Search for the cell housing the specified text and yield its (x, y) center coordinate. 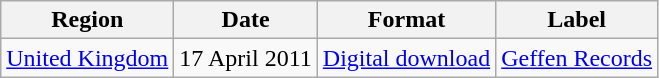
Label (577, 20)
Digital download (406, 58)
United Kingdom (88, 58)
Geffen Records (577, 58)
17 April 2011 (246, 58)
Date (246, 20)
Region (88, 20)
Format (406, 20)
